Identify which cell holds the provided text, then report its [X, Y] central coordinate. 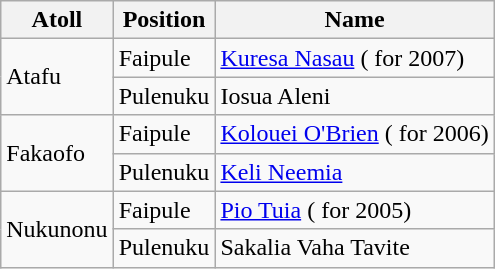
Name [354, 20]
Atoll [57, 20]
Position [164, 20]
Keli Neemia [354, 172]
Kuresa Nasau ( for 2007) [354, 58]
Kolouei O'Brien ( for 2006) [354, 134]
Sakalia Vaha Tavite [354, 248]
Atafu [57, 77]
Pio Tuia ( for 2005) [354, 210]
Iosua Aleni [354, 96]
Nukunonu [57, 229]
Fakaofo [57, 153]
